Scan for the cell matching the given text and deliver its [X, Y] coordinate at center. 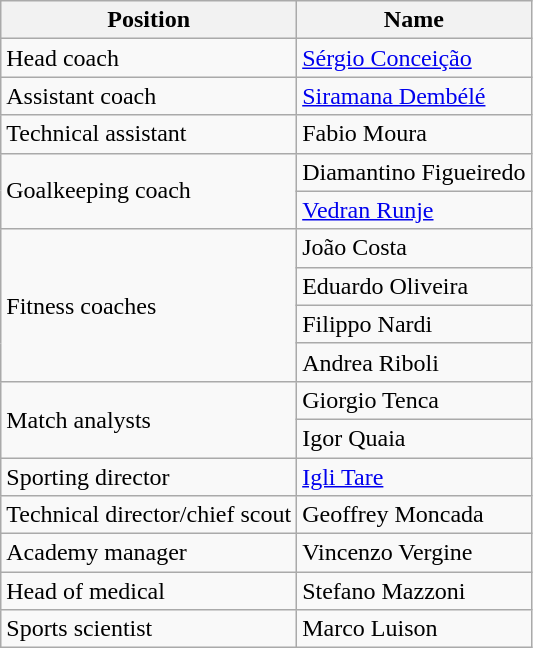
Sporting director [149, 477]
Head of medical [149, 591]
Marco Luison [414, 629]
Eduardo Oliveira [414, 286]
João Costa [414, 248]
Diamantino Figueiredo [414, 172]
Siramana Dembélé [414, 96]
Fabio Moura [414, 134]
Giorgio Tenca [414, 400]
Head coach [149, 58]
Stefano Mazzoni [414, 591]
Vincenzo Vergine [414, 553]
Match analysts [149, 419]
Assistant coach [149, 96]
Position [149, 20]
Academy manager [149, 553]
Vedran Runje [414, 210]
Andrea Riboli [414, 362]
Igli Tare [414, 477]
Goalkeeping coach [149, 191]
Name [414, 20]
Filippo Nardi [414, 324]
Sérgio Conceição [414, 58]
Technical director/chief scout [149, 515]
Fitness coaches [149, 305]
Geoffrey Moncada [414, 515]
Technical assistant [149, 134]
Sports scientist [149, 629]
Igor Quaia [414, 438]
